Extract the [x, y] coordinate from the center of the cell holding the provided text.  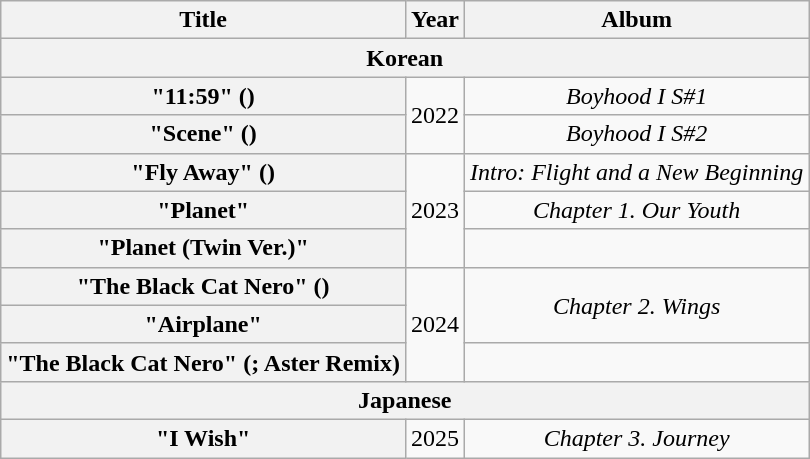
Korean [405, 58]
"11:59" () [204, 96]
Year [436, 20]
"I Wish" [204, 438]
Boyhood I S#2 [637, 134]
Chapter 2. Wings [637, 305]
2024 [436, 324]
"The Black Cat Nero" () [204, 286]
2025 [436, 438]
Album [637, 20]
Japanese [405, 400]
"The Black Cat Nero" (; Aster Remix) [204, 362]
"Airplane" [204, 324]
Chapter 3. Journey [637, 438]
2023 [436, 210]
"Fly Away" () [204, 172]
"Planet" [204, 210]
Title [204, 20]
2022 [436, 115]
Chapter 1. Our Youth [637, 210]
"Planet (Twin Ver.)" [204, 248]
"Scene" () [204, 134]
Intro: Flight and a New Beginning [637, 172]
Boyhood I S#1 [637, 96]
